Return (x, y) of the center of cell containing provided text 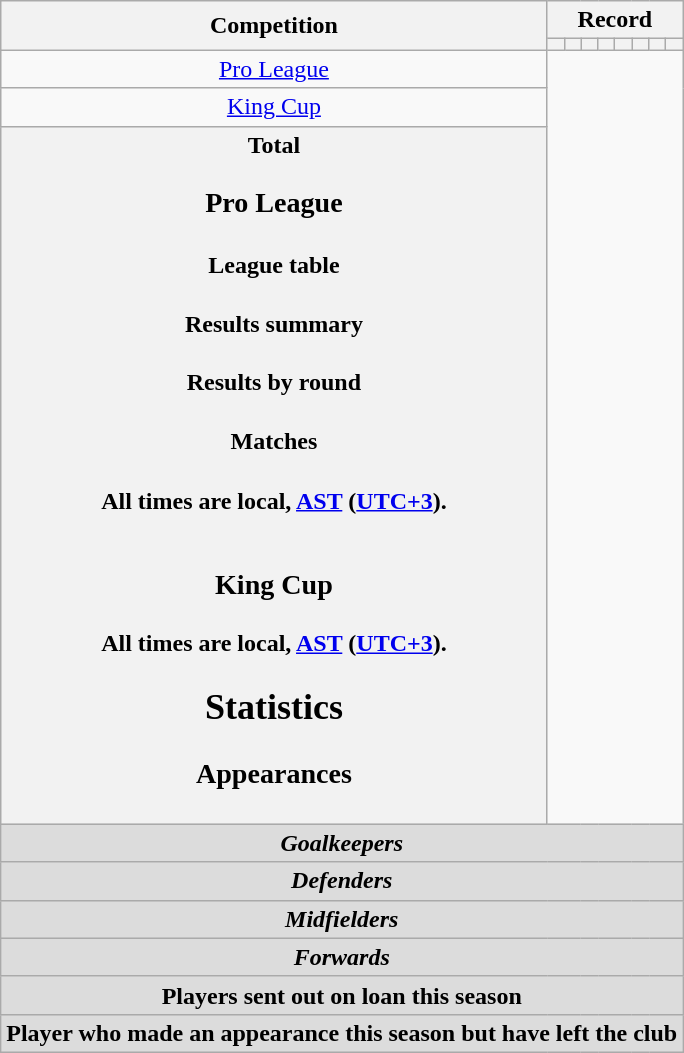
Competition (274, 26)
Defenders (342, 881)
King Cup (274, 107)
Goalkeepers (342, 843)
Player who made an appearance this season but have left the club (342, 1033)
Pro League (274, 69)
Players sent out on loan this season (342, 995)
Forwards (342, 957)
Midfielders (342, 919)
Record (615, 20)
